Capture the cell that displays the provided text and extract its (x, y) central coordinate. 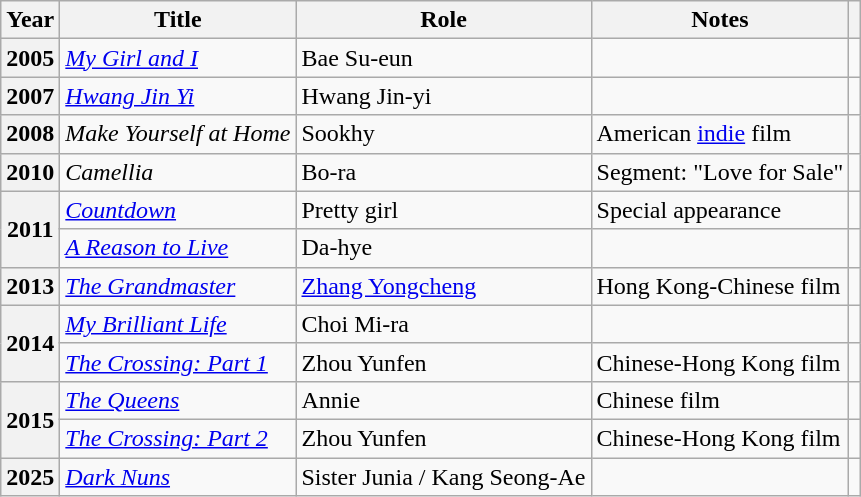
Dark Nuns (178, 477)
Annie (444, 400)
My Brilliant Life (178, 324)
My Girl and I (178, 58)
Bae Su-eun (444, 58)
Sookhy (444, 134)
Special appearance (720, 210)
Hwang Jin-yi (444, 96)
Year (30, 20)
Make Yourself at Home (178, 134)
2011 (30, 229)
Segment: "Love for Sale" (720, 172)
Countdown (178, 210)
Chinese film (720, 400)
The Crossing: Part 2 (178, 438)
Zhang Yongcheng (444, 286)
Sister Junia / Kang Seong-Ae (444, 477)
2008 (30, 134)
Title (178, 20)
Role (444, 20)
Bo-ra (444, 172)
Notes (720, 20)
2007 (30, 96)
2010 (30, 172)
American indie film (720, 134)
The Queens (178, 400)
Choi Mi-ra (444, 324)
The Grandmaster (178, 286)
Hong Kong-Chinese film (720, 286)
Camellia (178, 172)
The Crossing: Part 1 (178, 362)
Hwang Jin Yi (178, 96)
2005 (30, 58)
A Reason to Live (178, 248)
2014 (30, 343)
2015 (30, 419)
2013 (30, 286)
Pretty girl (444, 210)
2025 (30, 477)
Da-hye (444, 248)
